Detect which cell encompasses the target text, then output its [x, y] center coordinate. 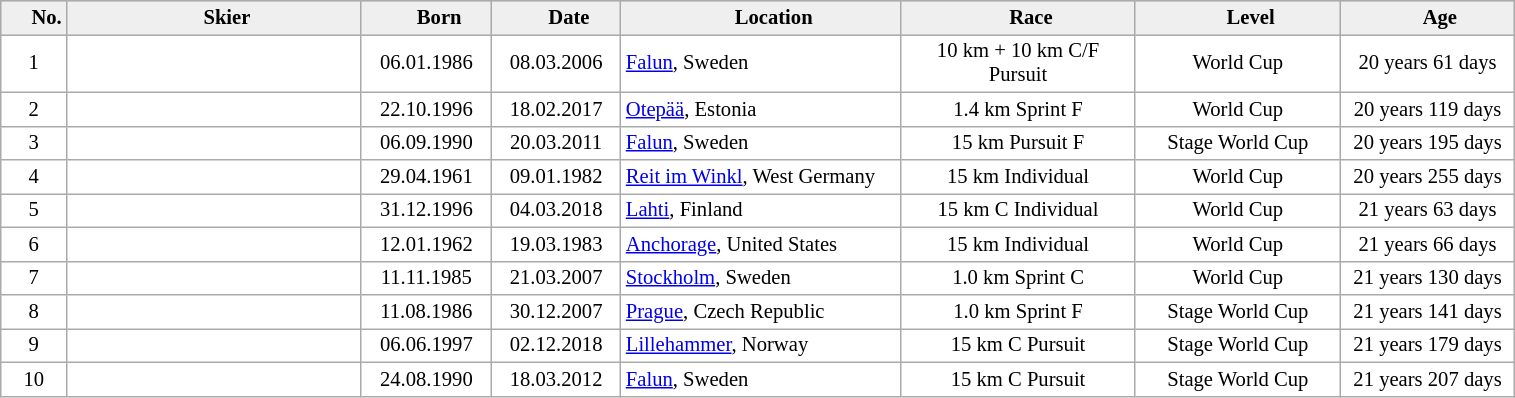
Date [556, 17]
21 years 179 days [1428, 345]
Stockholm, Sweden [761, 278]
22.10.1996 [426, 109]
9 [34, 345]
10 km + 10 km C/F Pursuit [1018, 63]
Lillehammer, Norway [761, 345]
Race [1018, 17]
7 [34, 278]
20.03.2011 [556, 143]
20 years 255 days [1428, 177]
3 [34, 143]
04.03.2018 [556, 210]
06.01.1986 [426, 63]
30.12.2007 [556, 311]
1.0 km Sprint C [1018, 278]
5 [34, 210]
06.06.1997 [426, 345]
20 years 119 days [1428, 109]
15 km Pursuit F [1018, 143]
Anchorage, United States [761, 244]
Otepää, Estonia [761, 109]
21.03.2007 [556, 278]
11.08.1986 [426, 311]
Reit im Winkl, West Germany [761, 177]
4 [34, 177]
21 years 63 days [1428, 210]
Born [426, 17]
06.09.1990 [426, 143]
Prague, Czech Republic [761, 311]
21 years 66 days [1428, 244]
20 years 195 days [1428, 143]
11.11.1985 [426, 278]
12.01.1962 [426, 244]
29.04.1961 [426, 177]
15 km C Individual [1018, 210]
02.12.2018 [556, 345]
1 [34, 63]
8 [34, 311]
21 years 130 days [1428, 278]
19.03.1983 [556, 244]
21 years 207 days [1428, 379]
18.02.2017 [556, 109]
31.12.1996 [426, 210]
Lahti, Finland [761, 210]
09.01.1982 [556, 177]
18.03.2012 [556, 379]
Age [1428, 17]
10 [34, 379]
24.08.1990 [426, 379]
2 [34, 109]
1.0 km Sprint F [1018, 311]
No. [34, 17]
Level [1238, 17]
08.03.2006 [556, 63]
20 years 61 days [1428, 63]
1.4 km Sprint F [1018, 109]
Skier [214, 17]
Location [761, 17]
21 years 141 days [1428, 311]
6 [34, 244]
